Locate the cell with the specified text and output its [X, Y] center coordinate. 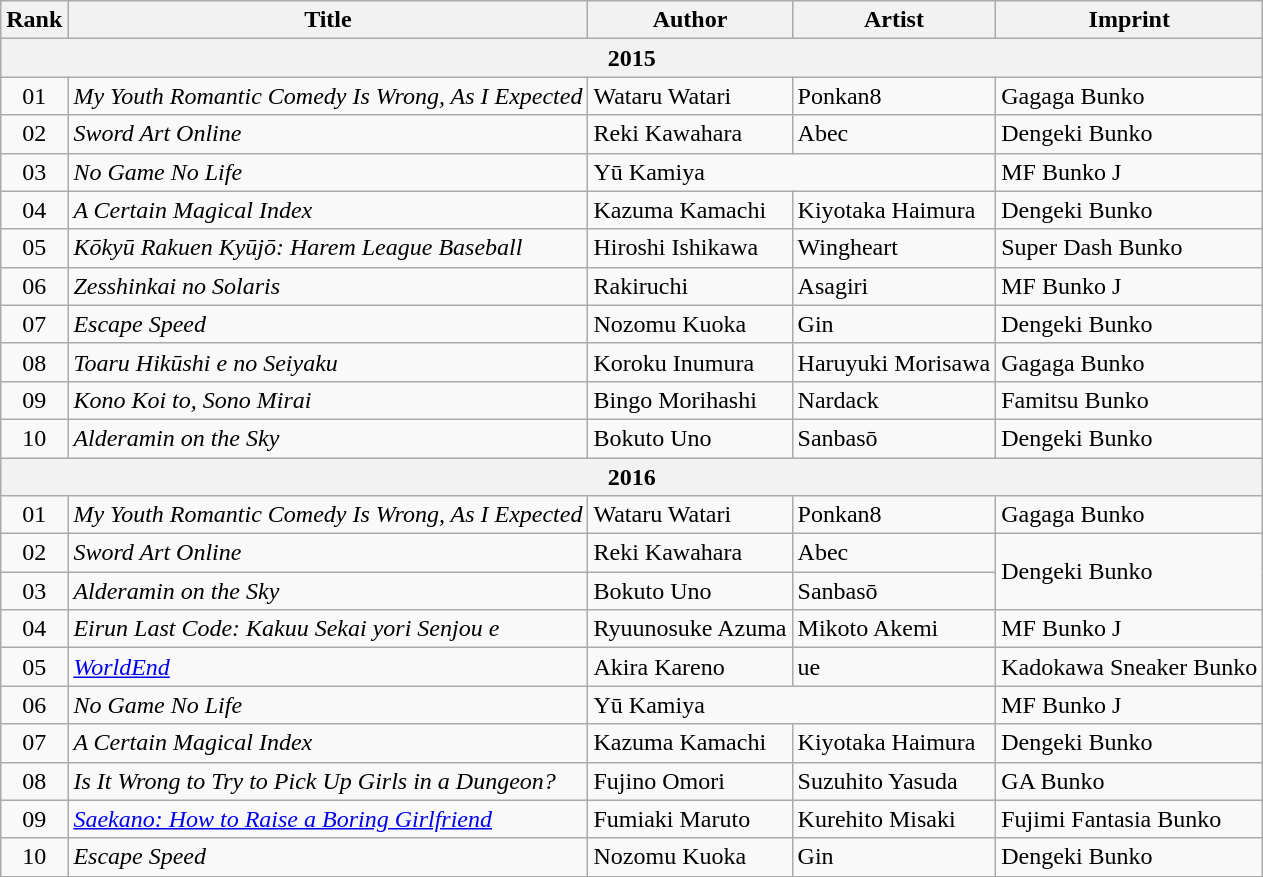
Wingheart [894, 248]
Kono Koi to, Sono Mirai [328, 400]
Author [690, 20]
Saekano: How to Raise a Boring Girlfriend [328, 819]
ue [894, 667]
WorldEnd [328, 667]
Rank [34, 20]
Mikoto Akemi [894, 629]
Imprint [1130, 20]
Kōkyū Rakuen Kyūjō: Harem League Baseball [328, 248]
Is It Wrong to Try to Pick Up Girls in a Dungeon? [328, 781]
Bingo Morihashi [690, 400]
Suzuhito Yasuda [894, 781]
Super Dash Bunko [1130, 248]
Title [328, 20]
2016 [632, 477]
Haruyuki Morisawa [894, 362]
Koroku Inumura [690, 362]
Toaru Hikūshi e no Seiyaku [328, 362]
Asagiri [894, 286]
2015 [632, 58]
Akira Kareno [690, 667]
Artist [894, 20]
Kadokawa Sneaker Bunko [1130, 667]
Zesshinkai no Solaris [328, 286]
Fumiaki Maruto [690, 819]
Nardack [894, 400]
Famitsu Bunko [1130, 400]
Eirun Last Code: Kakuu Sekai yori Senjou e [328, 629]
Rakiruchi [690, 286]
Kurehito Misaki [894, 819]
Hiroshi Ishikawa [690, 248]
Fujino Omori [690, 781]
Ryuunosuke Azuma [690, 629]
Fujimi Fantasia Bunko [1130, 819]
GA Bunko [1130, 781]
